Locate the cell with the specified text and output its [X, Y] center coordinate. 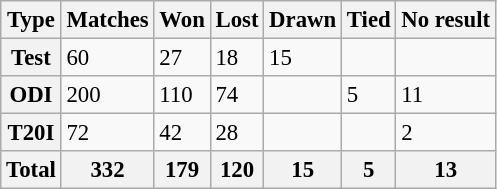
2 [446, 133]
18 [237, 58]
74 [237, 95]
Type [31, 20]
T20I [31, 133]
332 [108, 170]
13 [446, 170]
110 [182, 95]
11 [446, 95]
60 [108, 58]
27 [182, 58]
Won [182, 20]
42 [182, 133]
200 [108, 95]
Tied [368, 20]
Matches [108, 20]
72 [108, 133]
120 [237, 170]
Total [31, 170]
179 [182, 170]
ODI [31, 95]
28 [237, 133]
Test [31, 58]
Lost [237, 20]
Drawn [303, 20]
No result [446, 20]
